Pinpoint the cell where the given text exists, returning its [X, Y] midpoint coordinate. 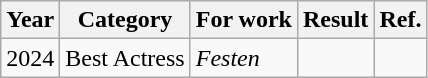
For work [244, 20]
Best Actress [125, 58]
Ref. [400, 20]
Result [335, 20]
Category [125, 20]
Festen [244, 58]
2024 [30, 58]
Year [30, 20]
